For the text-containing cell, return its midpoint in (X, Y) coordinate format. 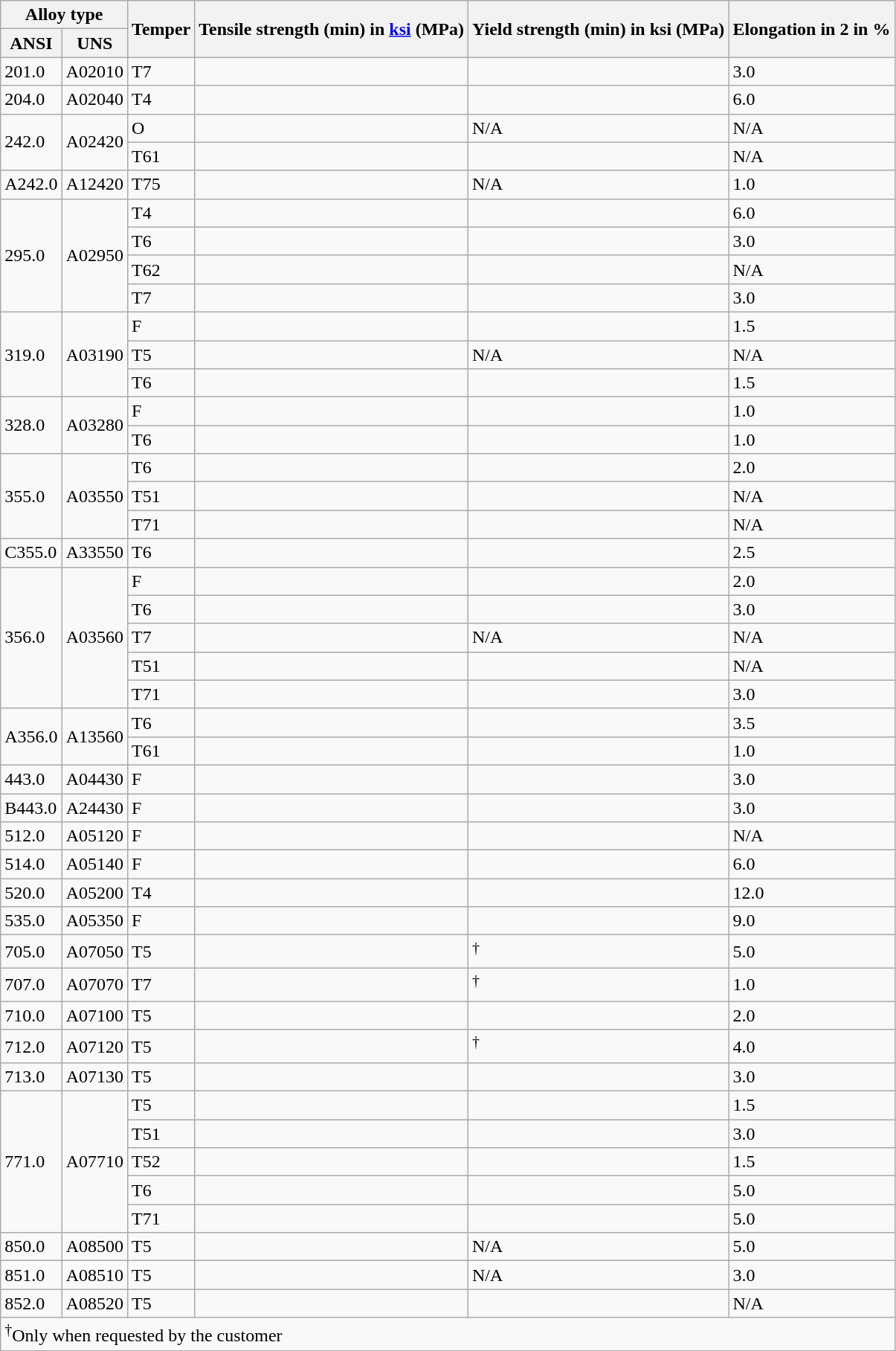
201.0 (31, 71)
Elongation in 2 in % (812, 29)
851.0 (31, 1275)
712.0 (31, 1046)
A05350 (94, 921)
204.0 (31, 100)
A03560 (94, 638)
242.0 (31, 142)
Yield strength (min) in ksi (MPa) (598, 29)
514.0 (31, 864)
A08520 (94, 1303)
850.0 (31, 1247)
2.5 (812, 553)
A03550 (94, 496)
A07100 (94, 1015)
710.0 (31, 1015)
535.0 (31, 921)
707.0 (31, 985)
12.0 (812, 893)
A02420 (94, 142)
443.0 (31, 779)
A02010 (94, 71)
A33550 (94, 553)
A05140 (94, 864)
UNS (94, 43)
A242.0 (31, 184)
T62 (161, 269)
Alloy type (64, 15)
A08500 (94, 1247)
A08510 (94, 1275)
B443.0 (31, 807)
C355.0 (31, 553)
A07710 (94, 1162)
705.0 (31, 952)
328.0 (31, 426)
355.0 (31, 496)
A04430 (94, 779)
356.0 (31, 638)
512.0 (31, 836)
295.0 (31, 255)
A07050 (94, 952)
A12420 (94, 184)
A356.0 (31, 737)
319.0 (31, 354)
Tensile strength (min) in ksi (MPa) (332, 29)
9.0 (812, 921)
ANSI (31, 43)
713.0 (31, 1077)
A02040 (94, 100)
A24430 (94, 807)
A13560 (94, 737)
O (161, 128)
†Only when requested by the customer (448, 1335)
852.0 (31, 1303)
3.5 (812, 722)
4.0 (812, 1046)
A07120 (94, 1046)
Temper (161, 29)
T52 (161, 1162)
T75 (161, 184)
A05200 (94, 893)
A03190 (94, 354)
A07130 (94, 1077)
A02950 (94, 255)
A05120 (94, 836)
771.0 (31, 1162)
520.0 (31, 893)
A03280 (94, 426)
A07070 (94, 985)
